Return (X, Y) of the center of cell containing provided text 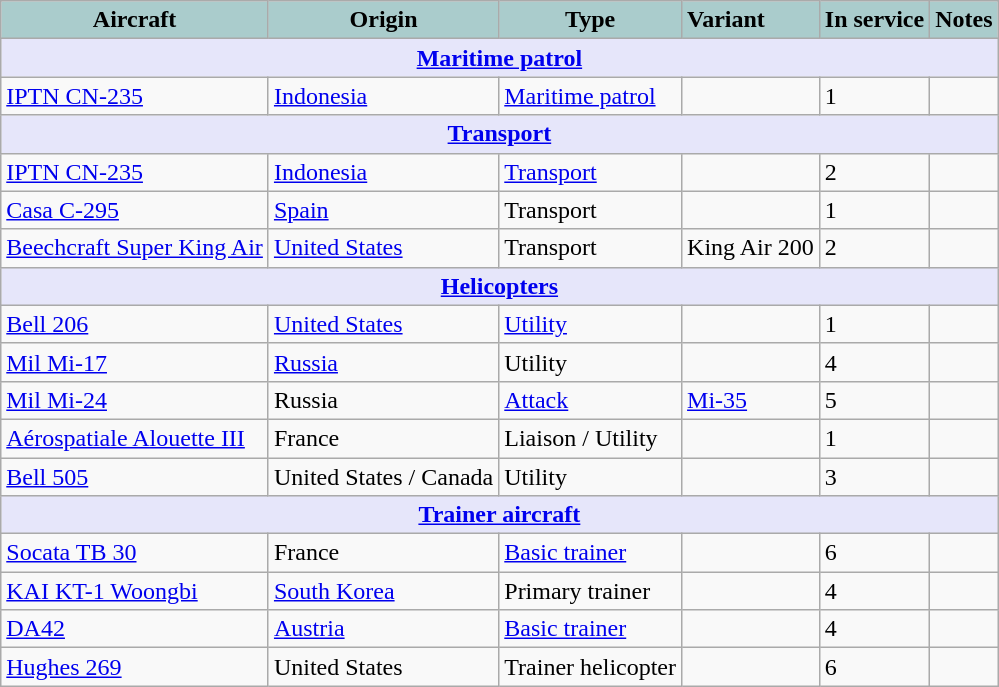
3 (874, 477)
Variant (751, 20)
Hughes 269 (135, 667)
KAI KT-1 Woongbi (135, 591)
Mil Mi-17 (135, 362)
Socata TB 30 (135, 553)
Type (590, 20)
Bell 206 (135, 324)
King Air 200 (751, 248)
Casa C-295 (135, 210)
Austria (383, 629)
Notes (964, 20)
United States / Canada (383, 477)
Mil Mi-24 (135, 400)
Attack (590, 400)
DA42 (135, 629)
Origin (383, 20)
Aérospatiale Alouette III (135, 438)
Aircraft (135, 20)
Liaison / Utility (590, 438)
5 (874, 400)
South Korea (383, 591)
Mi-35 (751, 400)
Trainer aircraft (500, 515)
Bell 505 (135, 477)
Primary trainer (590, 591)
Beechcraft Super King Air (135, 248)
Spain (383, 210)
In service (874, 20)
Trainer helicopter (590, 667)
Helicopters (500, 286)
